Identify which cell holds the provided text, then report its [x, y] central coordinate. 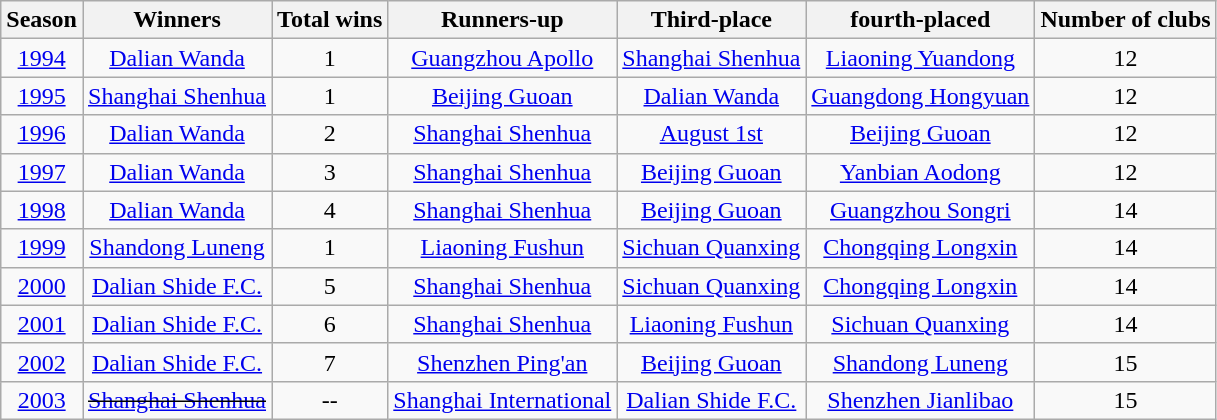
fourth-placed [920, 20]
5 [330, 286]
Runners-up [502, 20]
4 [330, 210]
Yanbian Aodong [920, 172]
1995 [42, 96]
2000 [42, 286]
2 [330, 134]
August 1st [712, 134]
Total wins [330, 20]
Shenzhen Ping'an [502, 362]
Shanghai International [502, 400]
Shenzhen Jianlibao [920, 400]
1997 [42, 172]
1999 [42, 248]
Guangzhou Apollo [502, 58]
Third-place [712, 20]
7 [330, 362]
Guangzhou Songri [920, 210]
Season [42, 20]
Number of clubs [1126, 20]
1996 [42, 134]
2003 [42, 400]
1998 [42, 210]
6 [330, 324]
3 [330, 172]
Winners [176, 20]
-- [330, 400]
2002 [42, 362]
Liaoning Yuandong [920, 58]
2001 [42, 324]
1994 [42, 58]
Guangdong Hongyuan [920, 96]
